Output the [X, Y] coordinate of the center of the cell containing the given text.  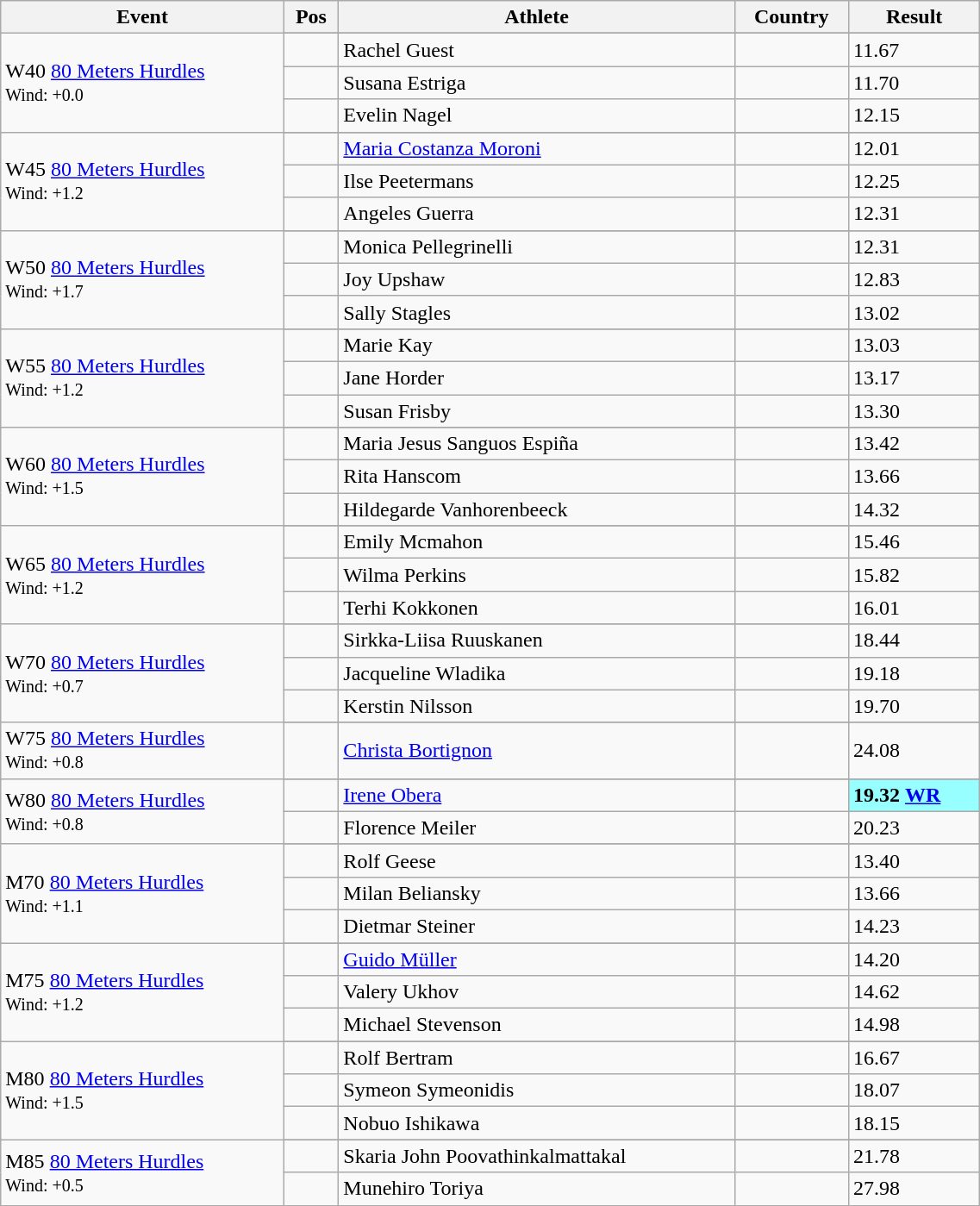
12.01 [914, 148]
Ilse Peetermans [536, 181]
Skaria John Poovathinkalmattakal [536, 1156]
Guido Müller [536, 959]
Dietmar Steiner [536, 926]
W60 80 Meters HurdlesWind: +1.5 [142, 477]
W75 80 Meters HurdlesWind: +0.8 [142, 750]
Evelin Nagel [536, 116]
W65 80 Meters HurdlesWind: +1.2 [142, 575]
Jacqueline Wladika [536, 673]
W70 80 Meters HurdlesWind: +0.7 [142, 673]
13.42 [914, 444]
W40 80 Meters HurdlesWind: +0.0 [142, 83]
Florence Meiler [536, 828]
Monica Pellegrinelli [536, 247]
Hildegarde Vanhorenbeeck [536, 509]
Emily Mcmahon [536, 542]
Irene Obera [536, 795]
27.98 [914, 1189]
Milan Beliansky [536, 893]
13.17 [914, 378]
24.08 [914, 750]
Event [142, 17]
14.23 [914, 926]
Susan Frisby [536, 411]
Rita Hanscom [536, 477]
W45 80 Meters HurdlesWind: +1.2 [142, 181]
12.15 [914, 116]
Athlete [536, 17]
M85 80 Meters HurdlesWind: +0.5 [142, 1172]
M80 80 Meters HurdlesWind: +1.5 [142, 1090]
Angeles Guerra [536, 214]
19.18 [914, 673]
Marie Kay [536, 345]
18.15 [914, 1123]
19.32 WR [914, 795]
Symeon Symeonidis [536, 1090]
Rolf Bertram [536, 1058]
Wilma Perkins [536, 575]
Christa Bortignon [536, 750]
Munehiro Toriya [536, 1189]
Maria Jesus Sanguos Espiña [536, 444]
Michael Stevenson [536, 1025]
M75 80 Meters HurdlesWind: +1.2 [142, 992]
M70 80 Meters HurdlesWind: +1.1 [142, 893]
14.62 [914, 992]
Terhi Kokkonen [536, 608]
W50 80 Meters HurdlesWind: +1.7 [142, 279]
15.82 [914, 575]
W55 80 Meters HurdlesWind: +1.2 [142, 378]
13.02 [914, 312]
Rolf Geese [536, 860]
W80 80 Meters HurdlesWind: +0.8 [142, 811]
Maria Costanza Moroni [536, 148]
Valery Ukhov [536, 992]
13.03 [914, 345]
Joy Upshaw [536, 279]
14.32 [914, 509]
Rachel Guest [536, 50]
Nobuo Ishikawa [536, 1123]
16.01 [914, 608]
Sirkka-Liisa Ruuskanen [536, 640]
19.70 [914, 706]
Pos [311, 17]
12.25 [914, 181]
12.83 [914, 279]
Susana Estriga [536, 83]
11.70 [914, 83]
Result [914, 17]
11.67 [914, 50]
20.23 [914, 828]
16.67 [914, 1058]
14.20 [914, 959]
15.46 [914, 542]
18.44 [914, 640]
13.40 [914, 860]
Country [791, 17]
18.07 [914, 1090]
Jane Horder [536, 378]
Kerstin Nilsson [536, 706]
Sally Stagles [536, 312]
13.30 [914, 411]
21.78 [914, 1156]
14.98 [914, 1025]
